Output the (x, y) coordinate of the center of the cell containing the given text.  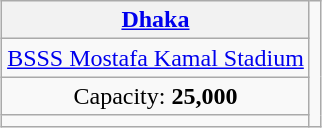
Dhaka (156, 20)
BSSS Mostafa Kamal Stadium (156, 58)
Capacity: 25,000 (156, 96)
